From the cell containing the given text, extract its center point as [x, y] coordinate. 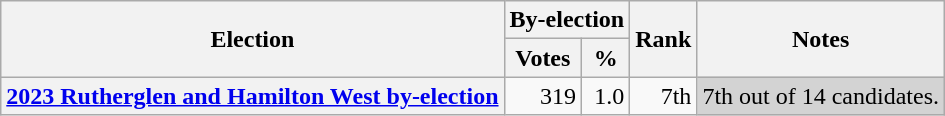
7th out of 14 candidates. [821, 96]
319 [543, 96]
Election [252, 39]
1.0 [606, 96]
Notes [821, 39]
By-election [567, 20]
2023 Rutherglen and Hamilton West by-election [252, 96]
% [606, 58]
Rank [664, 39]
Votes [543, 58]
7th [664, 96]
